Extract the [x, y] coordinate from the center of the cell holding the provided text.  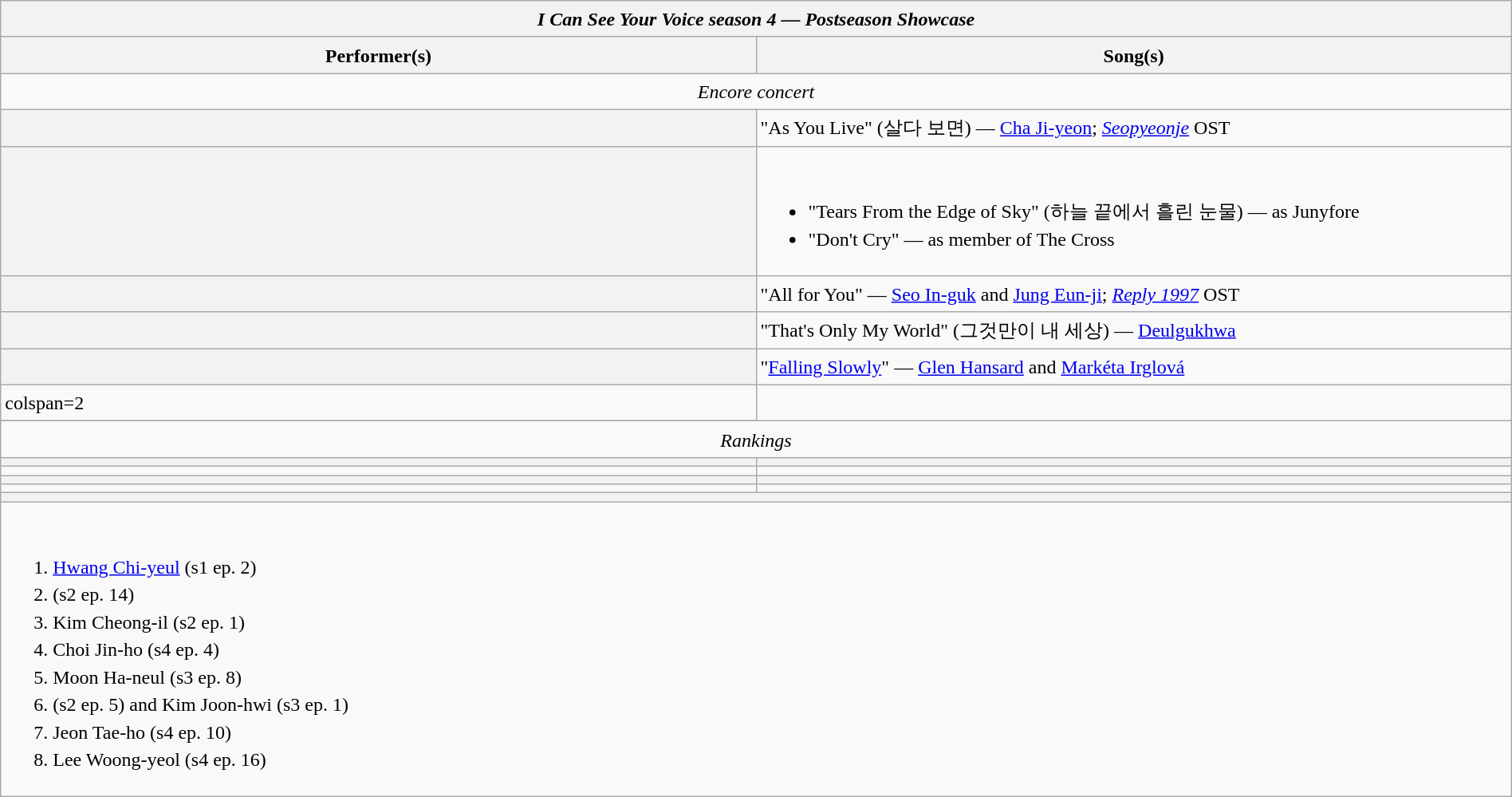
"Tears From the Edge of Sky" (하늘 끝에서 흘린 눈물) — as Junyfore"Don't Cry" — as member of The Cross [1134, 211]
"That's Only My World" (그것만이 내 세상) — Deulgukhwa [1134, 330]
Performer(s) [378, 55]
"Falling Slowly" — Glen Hansard and Markéta Irglová [1134, 367]
Rankings [756, 440]
I Can See Your Voice season 4 — Postseason Showcase [756, 19]
colspan=2 [378, 403]
Encore concert [756, 92]
"All for You" — Seo In-guk and Jung Eun-ji; Reply 1997 OST [1134, 294]
"As You Live" (살다 보면) — Cha Ji-yeon; Seopyeonje OST [1134, 128]
Song(s) [1134, 55]
